Locate the cell with the specified text and output its [x, y] center coordinate. 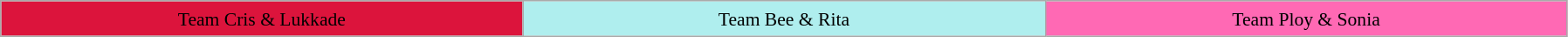
Team Cris & Lukkade [262, 18]
Team Ploy & Sonia [1306, 18]
Team Bee & Rita [784, 18]
